Return (X, Y) of the center of cell containing provided text 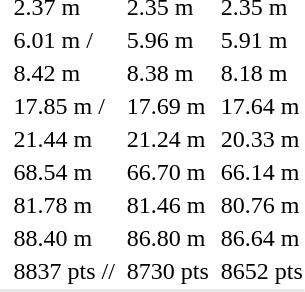
8837 pts // (64, 271)
81.46 m (168, 205)
86.80 m (168, 238)
17.69 m (168, 106)
5.91 m (262, 40)
66.70 m (168, 172)
8.18 m (262, 73)
8652 pts (262, 271)
80.76 m (262, 205)
8.42 m (64, 73)
21.24 m (168, 139)
6.01 m / (64, 40)
17.64 m (262, 106)
68.54 m (64, 172)
66.14 m (262, 172)
21.44 m (64, 139)
5.96 m (168, 40)
88.40 m (64, 238)
8.38 m (168, 73)
20.33 m (262, 139)
86.64 m (262, 238)
81.78 m (64, 205)
17.85 m / (64, 106)
8730 pts (168, 271)
